Return (X, Y) of the center of cell containing provided text 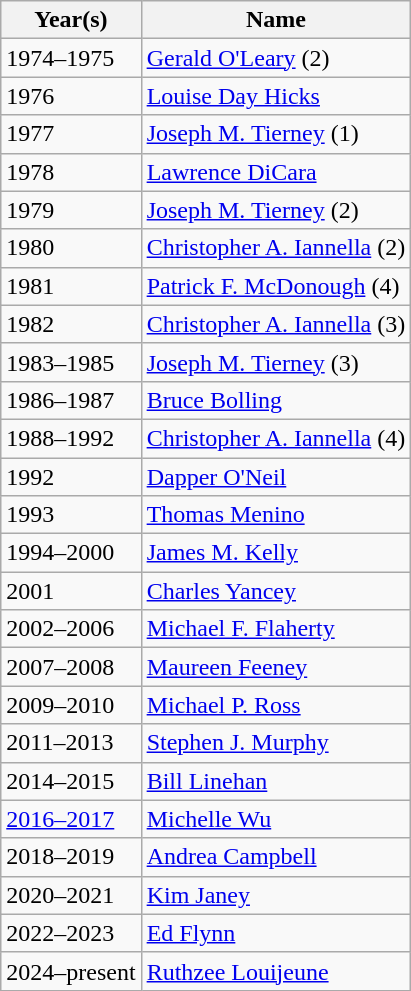
Maureen Feeney (276, 667)
Joseph M. Tierney (3) (276, 362)
1993 (71, 515)
Christopher A. Iannella (3) (276, 324)
James M. Kelly (276, 553)
Kim Janey (276, 895)
2024–present (71, 971)
1983–1985 (71, 362)
1986–1987 (71, 400)
2014–2015 (71, 781)
Lawrence DiCara (276, 172)
Name (276, 20)
1974–1975 (71, 58)
1981 (71, 286)
Patrick F. McDonough (4) (276, 286)
Michelle Wu (276, 819)
Ruthzee Louijeune (276, 971)
Charles Yancey (276, 591)
1992 (71, 477)
Bruce Bolling (276, 400)
Ed Flynn (276, 933)
Andrea Campbell (276, 857)
Bill Linehan (276, 781)
Gerald O'Leary (2) (276, 58)
1978 (71, 172)
Stephen J. Murphy (276, 743)
Christopher A. Iannella (4) (276, 438)
2007–2008 (71, 667)
1976 (71, 96)
1982 (71, 324)
Joseph M. Tierney (1) (276, 134)
1994–2000 (71, 553)
1988–1992 (71, 438)
2001 (71, 591)
Michael F. Flaherty (276, 629)
1980 (71, 248)
1977 (71, 134)
Christopher A. Iannella (2) (276, 248)
Year(s) (71, 20)
Louise Day Hicks (276, 96)
Thomas Menino (276, 515)
2022–2023 (71, 933)
1979 (71, 210)
2020–2021 (71, 895)
2002–2006 (71, 629)
Joseph M. Tierney (2) (276, 210)
2011–2013 (71, 743)
2018–2019 (71, 857)
2009–2010 (71, 705)
Michael P. Ross (276, 705)
2016–2017 (71, 819)
Dapper O'Neil (276, 477)
